Provide the [x, y] coordinate of the cell's center where the given text is located.  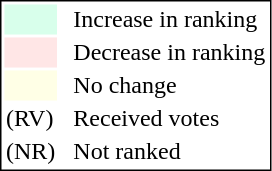
No change [170, 85]
Not ranked [170, 151]
Decrease in ranking [170, 53]
(RV) [30, 119]
(NR) [30, 151]
Increase in ranking [170, 19]
Received votes [170, 119]
